Return (x, y) of the center of cell containing provided text 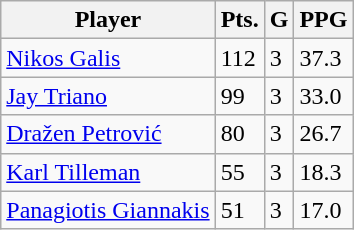
Dražen Petrović (108, 134)
55 (240, 172)
112 (240, 58)
Jay Triano (108, 96)
Nikos Galis (108, 58)
Panagiotis Giannakis (108, 210)
99 (240, 96)
18.3 (324, 172)
Karl Tilleman (108, 172)
80 (240, 134)
51 (240, 210)
G (279, 20)
26.7 (324, 134)
Player (108, 20)
37.3 (324, 58)
PPG (324, 20)
Pts. (240, 20)
33.0 (324, 96)
17.0 (324, 210)
